Pinpoint the cell where the given text exists, returning its (x, y) midpoint coordinate. 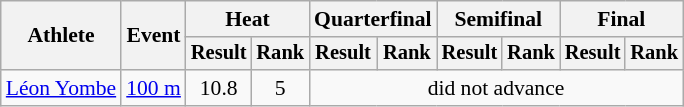
5 (280, 88)
did not advance (496, 88)
Semifinal (498, 19)
Heat (248, 19)
Event (154, 36)
Final (622, 19)
100 m (154, 88)
Quarterfinal (373, 19)
10.8 (219, 88)
Léon Yombe (61, 88)
Athlete (61, 36)
